Scan for the cell matching the given text and deliver its (X, Y) coordinate at center. 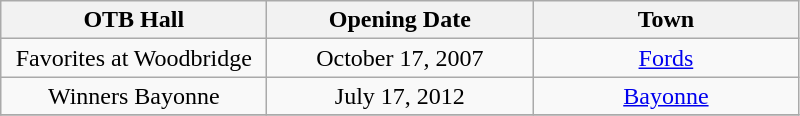
OTB Hall (134, 20)
October 17, 2007 (400, 58)
Winners Bayonne (134, 96)
Fords (666, 58)
Town (666, 20)
Favorites at Woodbridge (134, 58)
Bayonne (666, 96)
July 17, 2012 (400, 96)
Opening Date (400, 20)
